Return [X, Y] of the center of cell containing provided text 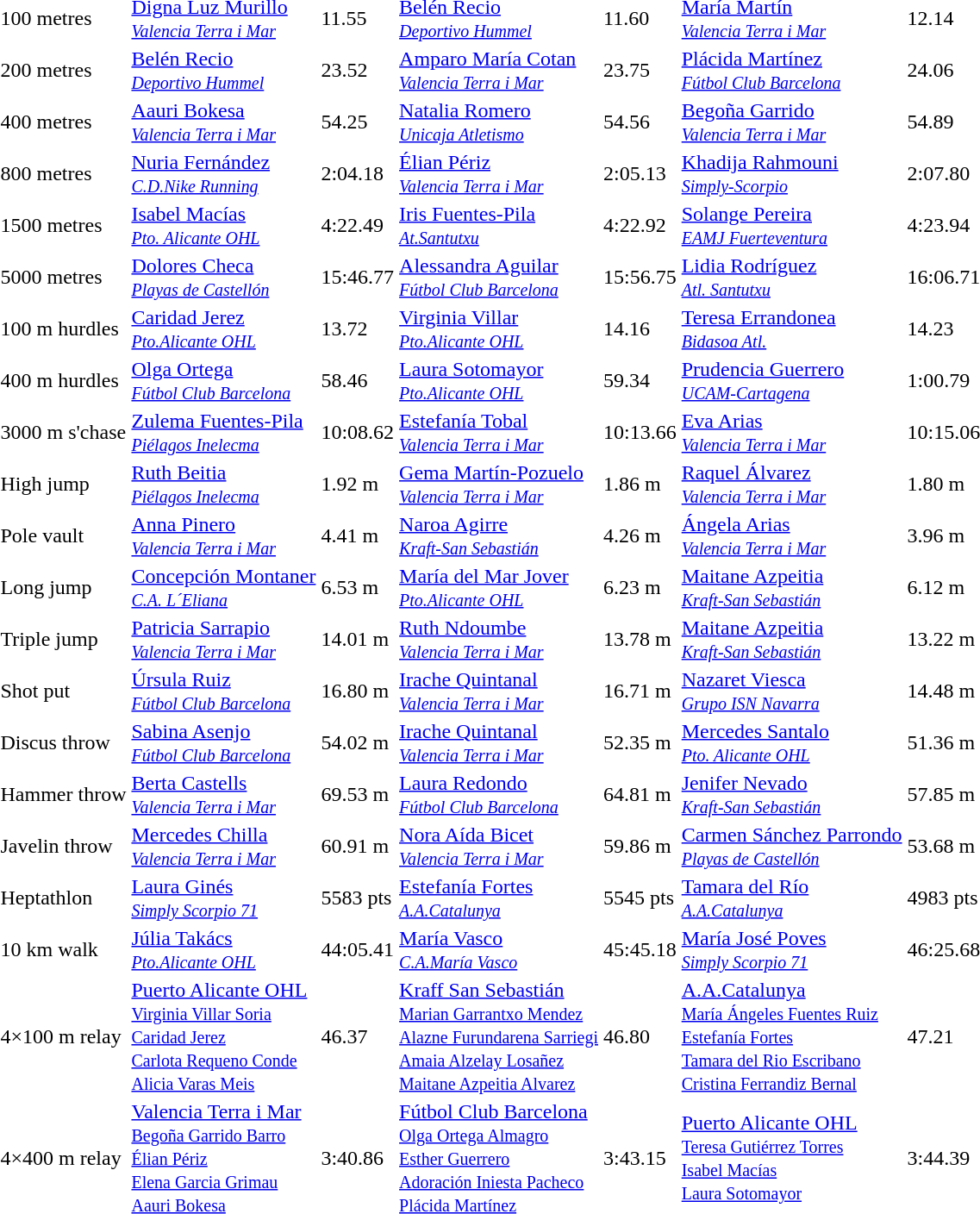
10:13.66 [640, 433]
Kraff San SebastiánMarian Garrantxo MendezAlazne Furundarena SarriegiAmaia Alzelay LosañezMaitane Azpeitia Alvarez [499, 1036]
Ruth BeitiaPiélagos Inelecma [224, 485]
46.37 [358, 1036]
Natalia RomeroUnicaja Atletismo [499, 122]
Dolores ChecaPlayas de Castellón [224, 278]
23.52 [358, 71]
Iris Fuentes-PilaAt.Santutxu [499, 226]
1.86 m [640, 485]
Zulema Fuentes-PilaPiélagos Inelecma [224, 433]
Concepción MontanerC.A. L´Eliana [224, 588]
Mercedes ChillaValencia Terra i Mar [224, 847]
4:22.49 [358, 226]
13.78 m [640, 640]
Laura GinésSimply Scorpio 71 [224, 898]
23.75 [640, 71]
59.86 m [640, 847]
52.35 m [640, 743]
5545 pts [640, 898]
4.26 m [640, 536]
4.41 m [358, 536]
Belén RecioDeportivo Hummel [224, 71]
54.56 [640, 122]
14.01 m [358, 640]
Úrsula RuizFútbol Club Barcelona [224, 691]
Raquel ÁlvarezValencia Terra i Mar [791, 485]
Gema Martín-PozueloValencia Terra i Mar [499, 485]
13.72 [358, 329]
Nazaret ViescaGrupo ISN Navarra [791, 691]
64.81 m [640, 795]
4:22.92 [640, 226]
Nora Aída BicetValencia Terra i Mar [499, 847]
Teresa ErrandoneaBidasoa Atl. [791, 329]
Eva AriasValencia Terra i Mar [791, 433]
Ruth NdoumbeValencia Terra i Mar [499, 640]
Laura RedondoFútbol Club Barcelona [499, 795]
2:04.18 [358, 174]
María VascoC.A.María Vasco [499, 950]
Tamara del RíoA.A.Catalunya [791, 898]
Khadija RahmouniSimply-Scorpio [791, 174]
58.46 [358, 381]
69.53 m [358, 795]
Begoña GarridoValencia Terra i Mar [791, 122]
45:45.18 [640, 950]
Alessandra AguilarFútbol Club Barcelona [499, 278]
Aauri BokesaValencia Terra i Mar [224, 122]
14.16 [640, 329]
6.53 m [358, 588]
Amparo María CotanValencia Terra i Mar [499, 71]
Plácida MartínezFútbol Club Barcelona [791, 71]
2:05.13 [640, 174]
Isabel MacíasPto. Alicante OHL [224, 226]
Sabina AsenjoFútbol Club Barcelona [224, 743]
María José PovesSimply Scorpio 71 [791, 950]
54.25 [358, 122]
Puerto Alicante OHLVirginia Villar SoriaCaridad JerezCarlota Requeno CondeAlicia Varas Meis [224, 1036]
Patricia SarrapioValencia Terra i Mar [224, 640]
Caridad JerezPto.Alicante OHL [224, 329]
Naroa AgirreKraft-San Sebastián [499, 536]
Nuria FernándezC.D.Nike Running [224, 174]
15:46.77 [358, 278]
46.80 [640, 1036]
Jenifer NevadoKraft-San Sebastián [791, 795]
15:56.75 [640, 278]
59.34 [640, 381]
Élian PérizValencia Terra i Mar [499, 174]
María del Mar JoverPto.Alicante OHL [499, 588]
16.71 m [640, 691]
16.80 m [358, 691]
10:08.62 [358, 433]
Lidia RodríguezAtl. Santutxu [791, 278]
Estefanía TobalValencia Terra i Mar [499, 433]
Olga OrtegaFútbol Club Barcelona [224, 381]
Anna PineroValencia Terra i Mar [224, 536]
Berta CastellsValencia Terra i Mar [224, 795]
Estefanía FortesA.A.Catalunya [499, 898]
Laura SotomayorPto.Alicante OHL [499, 381]
Mercedes SantaloPto. Alicante OHL [791, 743]
54.02 m [358, 743]
A.A.CatalunyaMaría Ángeles Fuentes RuizEstefanía FortesTamara del Rio EscribanoCristina Ferrandiz Bernal [791, 1036]
44:05.41 [358, 950]
1.92 m [358, 485]
Virginia VillarPto.Alicante OHL [499, 329]
Júlia TakácsPto.Alicante OHL [224, 950]
60.91 m [358, 847]
Ángela AriasValencia Terra i Mar [791, 536]
5583 pts [358, 898]
6.23 m [640, 588]
Carmen Sánchez ParrondoPlayas de Castellón [791, 847]
Solange PereiraEAMJ Fuerteventura [791, 226]
Prudencia GuerreroUCAM-Cartagena [791, 381]
